Search for the cell housing the specified text and yield its (x, y) center coordinate. 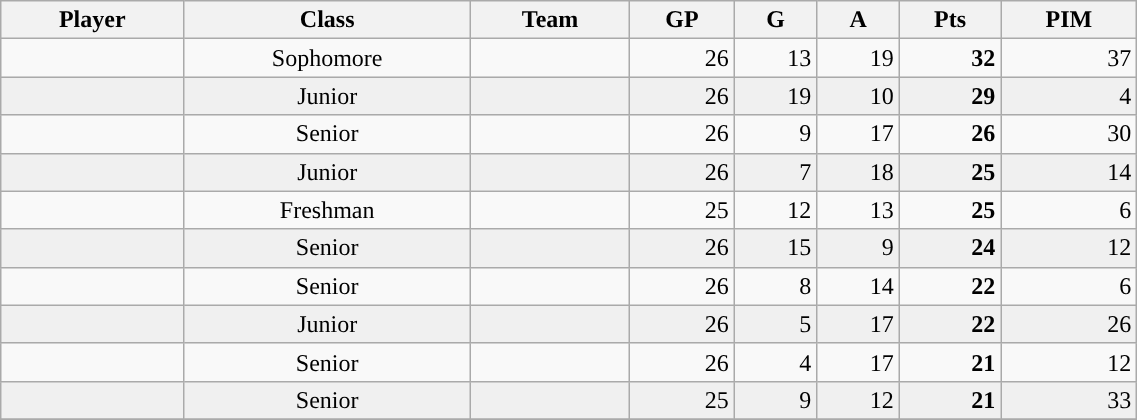
Team (550, 20)
Player (92, 20)
8 (776, 286)
G (776, 20)
29 (950, 96)
10 (858, 96)
7 (776, 172)
37 (1069, 58)
PIM (1069, 20)
5 (776, 324)
Sophomore (328, 58)
Freshman (328, 210)
Class (328, 20)
A (858, 20)
GP (682, 20)
32 (950, 58)
15 (776, 248)
24 (950, 248)
30 (1069, 134)
18 (858, 172)
33 (1069, 400)
Pts (950, 20)
